Search for the cell housing the specified text and yield its [X, Y] center coordinate. 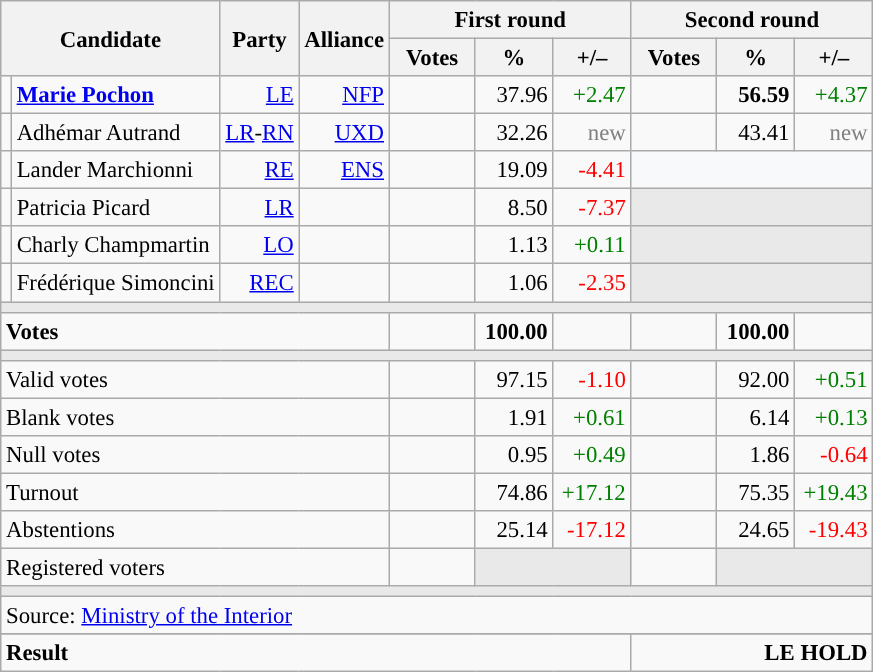
ENS [344, 170]
LR-RN [260, 133]
1.13 [514, 245]
25.14 [514, 530]
+0.49 [592, 455]
LE [260, 95]
Blank votes [196, 417]
+19.43 [834, 492]
LO [260, 245]
+0.61 [592, 417]
24.65 [756, 530]
REC [260, 283]
-17.12 [592, 530]
-0.64 [834, 455]
+0.51 [834, 379]
NFP [344, 95]
+0.13 [834, 417]
First round [510, 20]
LR [260, 208]
56.59 [756, 95]
74.86 [514, 492]
6.14 [756, 417]
19.09 [514, 170]
Second round [752, 20]
0.95 [514, 455]
Registered voters [196, 567]
UXD [344, 133]
Marie Pochon [116, 95]
1.06 [514, 283]
Adhémar Autrand [116, 133]
Party [260, 38]
Valid votes [196, 379]
75.35 [756, 492]
+17.12 [592, 492]
+4.37 [834, 95]
Frédérique Simoncini [116, 283]
32.26 [514, 133]
-19.43 [834, 530]
Patricia Picard [116, 208]
Turnout [196, 492]
Abstentions [196, 530]
Alliance [344, 38]
Lander Marchionni [116, 170]
Result [316, 653]
-4.41 [592, 170]
1.91 [514, 417]
Charly Champmartin [116, 245]
RE [260, 170]
Null votes [196, 455]
92.00 [756, 379]
Candidate [110, 38]
LE HOLD [752, 653]
Source: Ministry of the Interior [437, 616]
-2.35 [592, 283]
+2.47 [592, 95]
43.41 [756, 133]
1.86 [756, 455]
-7.37 [592, 208]
37.96 [514, 95]
-1.10 [592, 379]
+0.11 [592, 245]
8.50 [514, 208]
97.15 [514, 379]
